Extract the [X, Y] coordinate from the center of the cell holding the provided text.  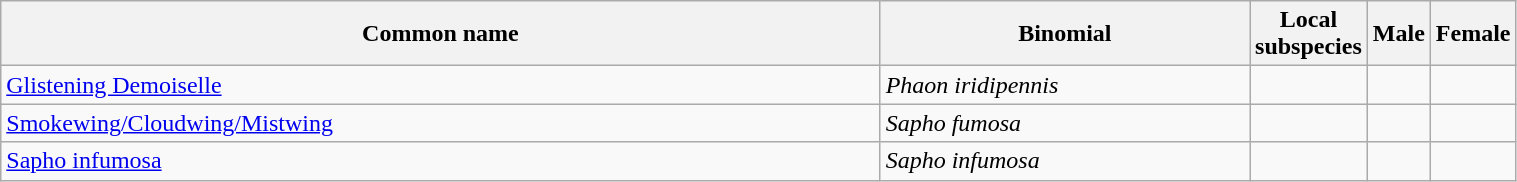
Male [1398, 34]
Glistening Demoiselle [440, 85]
Smokewing/Cloudwing/Mistwing [440, 123]
Female [1473, 34]
Binomial [1064, 34]
Phaon iridipennis [1064, 85]
Sapho fumosa [1064, 123]
Common name [440, 34]
Local subspecies [1309, 34]
